Provide the [x, y] coordinate of the cell's center where the given text is located.  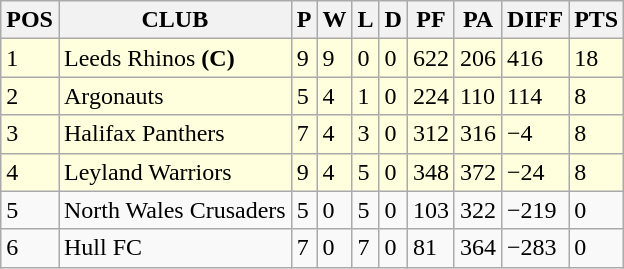
110 [478, 96]
Halifax Panthers [174, 134]
364 [478, 248]
P [304, 20]
PA [478, 20]
D [393, 20]
W [334, 20]
114 [536, 96]
Hull FC [174, 248]
−24 [536, 172]
POS [30, 20]
−283 [536, 248]
Leyland Warriors [174, 172]
−4 [536, 134]
206 [478, 58]
2 [30, 96]
81 [430, 248]
322 [478, 210]
DIFF [536, 20]
316 [478, 134]
372 [478, 172]
6 [30, 248]
L [366, 20]
PTS [596, 20]
CLUB [174, 20]
Leeds Rhinos (C) [174, 58]
103 [430, 210]
PF [430, 20]
416 [536, 58]
312 [430, 134]
Argonauts [174, 96]
224 [430, 96]
North Wales Crusaders [174, 210]
18 [596, 58]
622 [430, 58]
−219 [536, 210]
348 [430, 172]
